Pinpoint the cell where the given text exists, returning its [X, Y] midpoint coordinate. 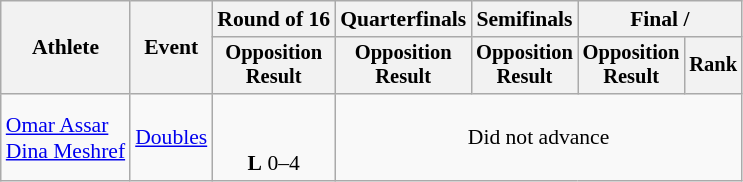
Rank [713, 66]
Final / [660, 19]
Omar AssarDina Meshref [66, 138]
Round of 16 [274, 19]
Event [171, 48]
Doubles [171, 138]
L 0–4 [274, 138]
Athlete [66, 48]
Quarterfinals [403, 19]
Did not advance [538, 138]
Semifinals [524, 19]
